Pinpoint the cell where the given text exists, returning its [X, Y] midpoint coordinate. 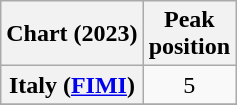
Italy (FIMI) [72, 85]
5 [189, 85]
Peakposition [189, 34]
Chart (2023) [72, 34]
